Detect which cell encompasses the target text, then output its (x, y) center coordinate. 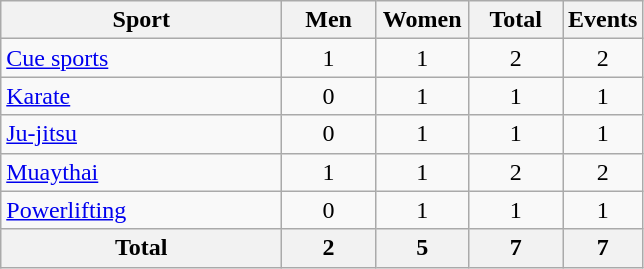
5 (422, 248)
Karate (142, 96)
Powerlifting (142, 210)
Sport (142, 20)
Ju-jitsu (142, 134)
Men (329, 20)
Cue sports (142, 58)
Women (422, 20)
Events (602, 20)
Muaythai (142, 172)
